From the cell containing the given text, extract its center point as [x, y] coordinate. 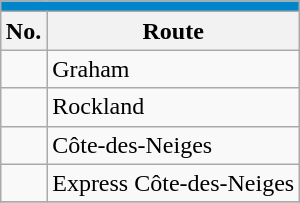
Route [174, 31]
No. [23, 31]
Graham [174, 69]
Côte-des-Neiges [174, 145]
Express Côte-des-Neiges [174, 183]
Rockland [174, 107]
